Pinpoint the cell where the given text exists, returning its (X, Y) midpoint coordinate. 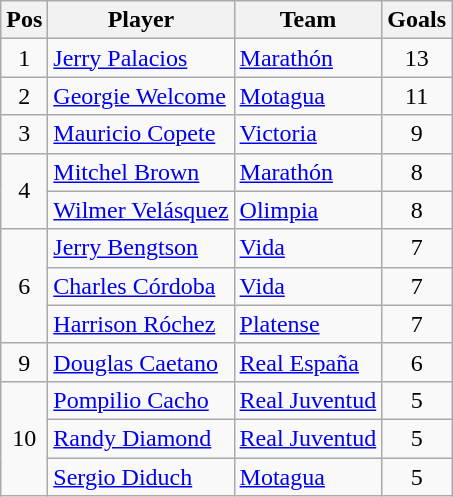
Sergio Diduch (141, 477)
Wilmer Velásquez (141, 210)
3 (24, 134)
Randy Diamond (141, 438)
Georgie Welcome (141, 96)
Olimpia (308, 210)
Harrison Róchez (141, 324)
Pompilio Cacho (141, 400)
11 (417, 96)
Pos (24, 20)
13 (417, 58)
Jerry Palacios (141, 58)
Jerry Bengtson (141, 248)
2 (24, 96)
10 (24, 438)
Team (308, 20)
Real España (308, 362)
Victoria (308, 134)
1 (24, 58)
Platense (308, 324)
Goals (417, 20)
4 (24, 191)
Charles Córdoba (141, 286)
Mitchel Brown (141, 172)
Mauricio Copete (141, 134)
Player (141, 20)
Douglas Caetano (141, 362)
